Identify which cell holds the provided text, then report its (X, Y) central coordinate. 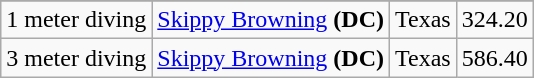
3 meter diving (76, 58)
1 meter diving (76, 20)
586.40 (494, 58)
324.20 (494, 20)
